Locate the cell with the specified text and output its [x, y] center coordinate. 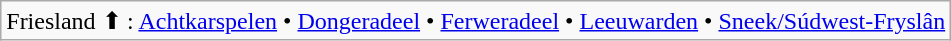
Friesland ⬆ : Achtkarspelen • Dongeradeel • Ferweradeel • Leeuwarden • Sneek/Súdwest-Fryslân [476, 21]
